Return (X, Y) of the center of cell containing provided text 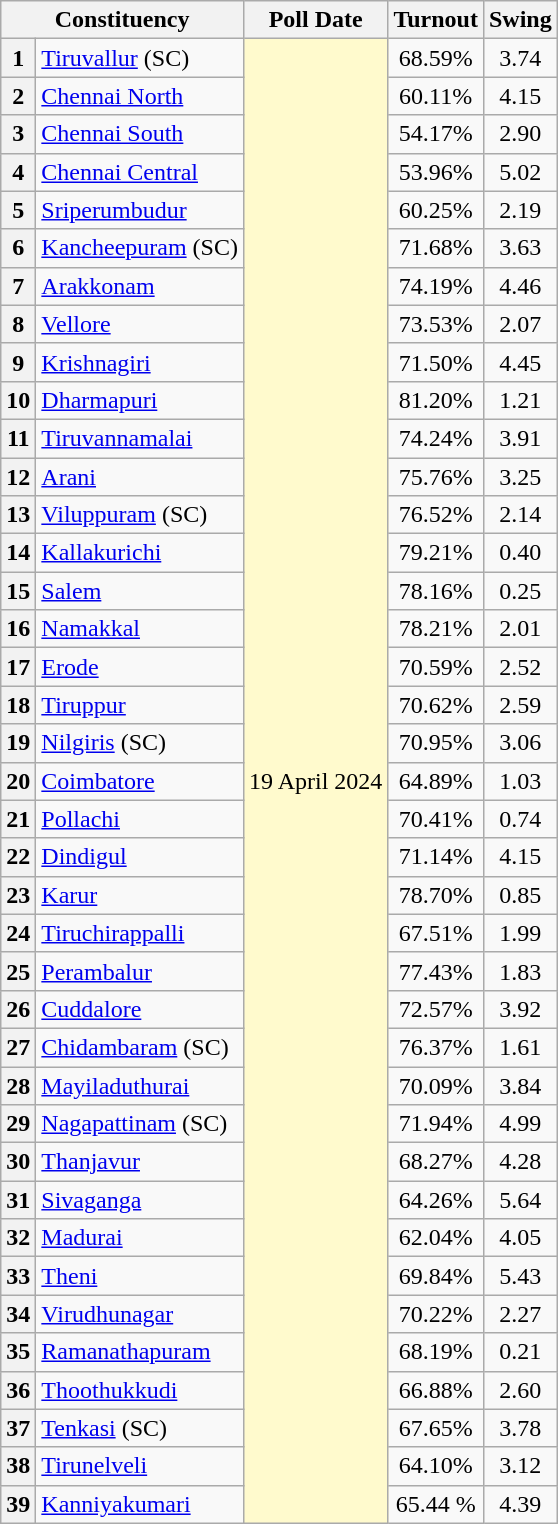
3.92 (520, 1009)
36 (18, 1390)
67.51% (436, 933)
Salem (140, 591)
Thanjavur (140, 1162)
65.44 % (436, 1504)
22 (18, 857)
9 (18, 362)
0.74 (520, 819)
Tiruvallur (SC) (140, 58)
38 (18, 1466)
18 (18, 705)
69.84% (436, 1276)
76.52% (436, 515)
5.02 (520, 172)
4.45 (520, 362)
Virudhunagar (140, 1314)
4.46 (520, 286)
35 (18, 1352)
Vellore (140, 324)
Sivaganga (140, 1200)
68.19% (436, 1352)
39 (18, 1504)
Tenkasi (SC) (140, 1428)
3.25 (520, 477)
13 (18, 515)
64.26% (436, 1200)
64.10% (436, 1466)
15 (18, 591)
60.11% (436, 96)
Dindigul (140, 857)
34 (18, 1314)
Tirunelveli (140, 1466)
60.25% (436, 210)
Swing (520, 20)
19 (18, 743)
31 (18, 1200)
78.70% (436, 895)
19 April 2024 (315, 781)
Krishnagiri (140, 362)
Sriperumbudur (140, 210)
3.63 (520, 248)
Karur (140, 895)
53.96% (436, 172)
3.74 (520, 58)
64.89% (436, 781)
0.21 (520, 1352)
70.95% (436, 743)
Chennai North (140, 96)
Arani (140, 477)
20 (18, 781)
Namakkal (140, 629)
70.09% (436, 1085)
72.57% (436, 1009)
Thoothukkudi (140, 1390)
30 (18, 1162)
3.06 (520, 743)
Tiruvannamalai (140, 438)
5 (18, 210)
71.14% (436, 857)
Nilgiris (SC) (140, 743)
2.52 (520, 667)
23 (18, 895)
Perambalur (140, 971)
4 (18, 172)
Ramanathapuram (140, 1352)
74.24% (436, 438)
32 (18, 1238)
2.27 (520, 1314)
1.83 (520, 971)
78.16% (436, 591)
Tiruchirappalli (140, 933)
33 (18, 1276)
28 (18, 1085)
2.90 (520, 134)
2.60 (520, 1390)
62.04% (436, 1238)
3.12 (520, 1466)
70.41% (436, 819)
76.37% (436, 1047)
Kancheepuram (SC) (140, 248)
4.39 (520, 1504)
2.07 (520, 324)
Theni (140, 1276)
24 (18, 933)
8 (18, 324)
68.27% (436, 1162)
Madurai (140, 1238)
3.91 (520, 438)
Coimbatore (140, 781)
5.43 (520, 1276)
1.61 (520, 1047)
70.22% (436, 1314)
4.28 (520, 1162)
29 (18, 1124)
3.84 (520, 1085)
37 (18, 1428)
74.19% (436, 286)
Nagapattinam (SC) (140, 1124)
1.21 (520, 400)
17 (18, 667)
25 (18, 971)
Tiruppur (140, 705)
66.88% (436, 1390)
27 (18, 1047)
6 (18, 248)
4.99 (520, 1124)
2.01 (520, 629)
Viluppuram (SC) (140, 515)
Turnout (436, 20)
Cuddalore (140, 1009)
67.65% (436, 1428)
70.62% (436, 705)
Pollachi (140, 819)
71.68% (436, 248)
81.20% (436, 400)
26 (18, 1009)
1 (18, 58)
11 (18, 438)
3 (18, 134)
77.43% (436, 971)
Erode (140, 667)
16 (18, 629)
0.40 (520, 553)
71.94% (436, 1124)
Dharmapuri (140, 400)
10 (18, 400)
68.59% (436, 58)
7 (18, 286)
Poll Date (315, 20)
78.21% (436, 629)
75.76% (436, 477)
14 (18, 553)
Mayiladuthurai (140, 1085)
21 (18, 819)
79.21% (436, 553)
5.64 (520, 1200)
Chennai South (140, 134)
1.03 (520, 781)
71.50% (436, 362)
2.19 (520, 210)
Chidambaram (SC) (140, 1047)
0.25 (520, 591)
70.59% (436, 667)
2.59 (520, 705)
2 (18, 96)
2.14 (520, 515)
12 (18, 477)
73.53% (436, 324)
Kallakurichi (140, 553)
Kanniyakumari (140, 1504)
3.78 (520, 1428)
4.05 (520, 1238)
Constituency (122, 20)
54.17% (436, 134)
Chennai Central (140, 172)
Arakkonam (140, 286)
1.99 (520, 933)
0.85 (520, 895)
